Find where the given text appears and provide that cell's center as (X, Y) coordinate. 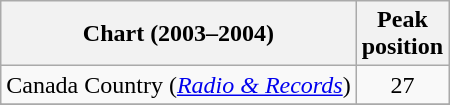
27 (402, 85)
Chart (2003–2004) (178, 34)
Canada Country (Radio & Records) (178, 85)
Peakposition (402, 34)
